From the cell containing the given text, extract its center point as (X, Y) coordinate. 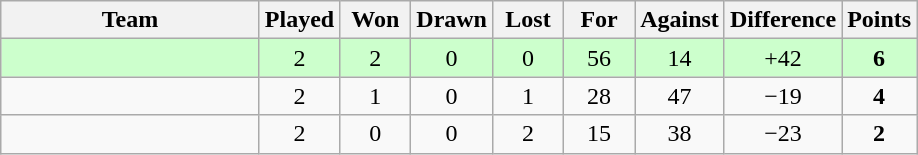
Against (680, 20)
Won (376, 20)
Points (880, 20)
56 (600, 58)
Team (130, 20)
Difference (782, 20)
Drawn (452, 20)
4 (880, 96)
−19 (782, 96)
6 (880, 58)
38 (680, 134)
Played (299, 20)
−23 (782, 134)
Lost (528, 20)
47 (680, 96)
+42 (782, 58)
28 (600, 96)
For (600, 20)
15 (600, 134)
14 (680, 58)
